Capture the cell that displays the provided text and extract its [X, Y] central coordinate. 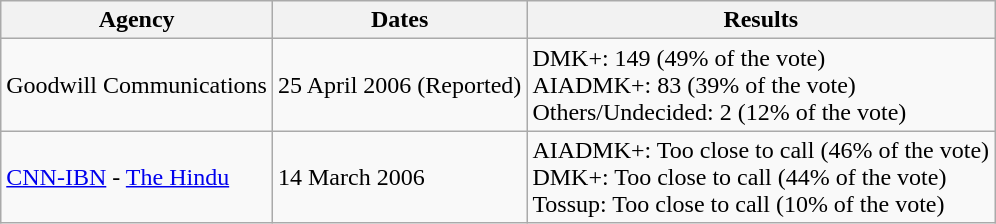
CNN-IBN - The Hindu [137, 177]
AIADMK+: Too close to call (46% of the vote) DMK+: Too close to call (44% of the vote) Tossup: Too close to call (10% of the vote) [761, 177]
Goodwill Communications [137, 85]
25 April 2006 (Reported) [399, 85]
14 March 2006 [399, 177]
Dates [399, 20]
Agency [137, 20]
DMK+: 149 (49% of the vote) AIADMK+: 83 (39% of the vote) Others/Undecided: 2 (12% of the vote) [761, 85]
Results [761, 20]
